Output the [X, Y] coordinate of the center of the cell containing the given text.  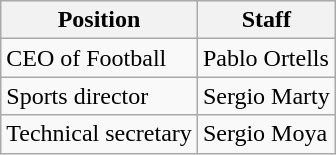
Technical secretary [100, 134]
Sergio Marty [266, 96]
Pablo Ortells [266, 58]
Staff [266, 20]
Position [100, 20]
CEO of Football [100, 58]
Sergio Moya [266, 134]
Sports director [100, 96]
